Provide the [X, Y] coordinate of the cell's center where the given text is located.  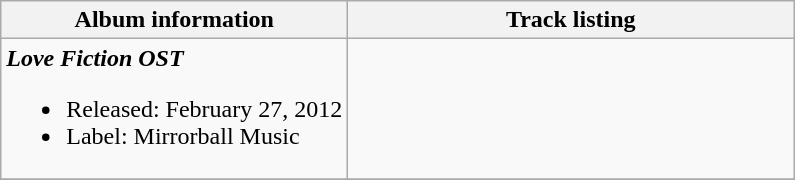
Track listing [571, 20]
Love Fiction OSTReleased: February 27, 2012Label: Mirrorball Music [174, 109]
Album information [174, 20]
